Find where the given text appears and provide that cell's center as (x, y) coordinate. 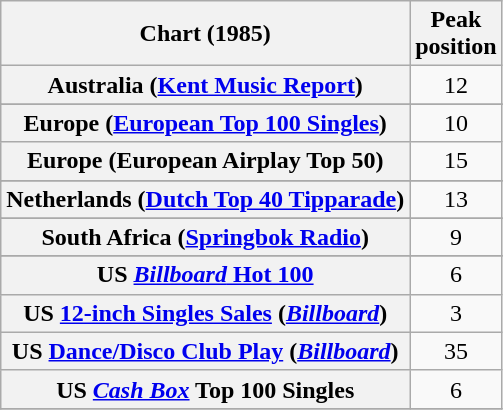
3 (456, 313)
US Dance/Disco Club Play (Billboard) (206, 351)
9 (456, 237)
Chart (1985) (206, 34)
Europe (European Airplay Top 50) (206, 161)
Netherlands (Dutch Top 40 Tipparade) (206, 199)
US Cash Box Top 100 Singles (206, 389)
South Africa (Springbok Radio) (206, 237)
35 (456, 351)
Australia (Kent Music Report) (206, 85)
15 (456, 161)
US Billboard Hot 100 (206, 275)
US 12-inch Singles Sales (Billboard) (206, 313)
10 (456, 123)
Peakposition (456, 34)
12 (456, 85)
13 (456, 199)
Europe (European Top 100 Singles) (206, 123)
